Scan for the cell matching the given text and deliver its (X, Y) coordinate at center. 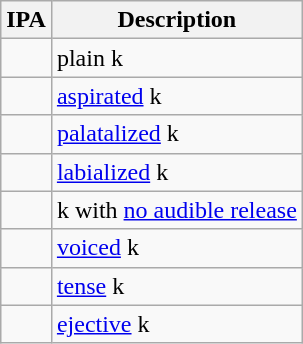
aspirated k (176, 96)
plain k (176, 58)
palatalized k (176, 134)
Description (176, 20)
labialized k (176, 172)
IPA (26, 20)
tense k (176, 286)
ejective k (176, 324)
k with no audible release (176, 210)
voiced k (176, 248)
